Search for the cell housing the specified text and yield its [x, y] center coordinate. 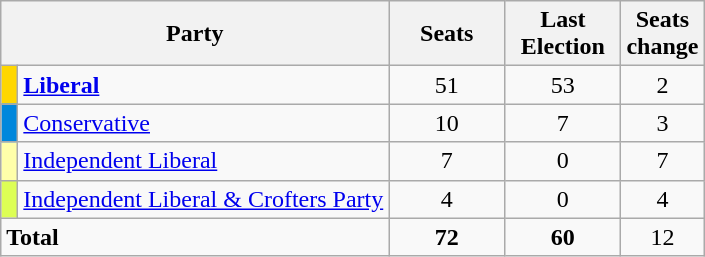
51 [447, 85]
53 [563, 85]
Party [195, 34]
Liberal [204, 85]
60 [563, 237]
72 [447, 237]
Independent Liberal & Crofters Party [204, 199]
Seats change [662, 34]
3 [662, 123]
2 [662, 85]
10 [447, 123]
Independent Liberal [204, 161]
Total [195, 237]
Conservative [204, 123]
Seats [447, 34]
12 [662, 237]
Last Election [563, 34]
